Search for the cell housing the specified text and yield its [x, y] center coordinate. 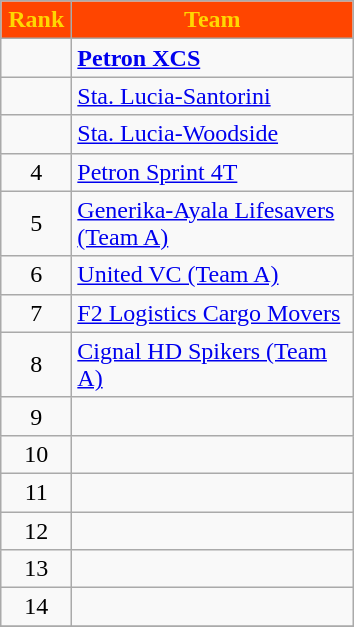
5 [36, 224]
13 [36, 569]
Petron Sprint 4T [212, 172]
Team [212, 20]
Sta. Lucia-Woodside [212, 134]
12 [36, 531]
Sta. Lucia-Santorini [212, 96]
9 [36, 416]
14 [36, 607]
F2 Logistics Cargo Movers [212, 313]
Generika-Ayala Lifesavers (Team A) [212, 224]
Cignal HD Spikers (Team A) [212, 364]
Petron XCS [212, 58]
10 [36, 454]
11 [36, 492]
8 [36, 364]
6 [36, 275]
4 [36, 172]
Rank [36, 20]
7 [36, 313]
United VC (Team A) [212, 275]
